Search for the cell housing the specified text and yield its [X, Y] center coordinate. 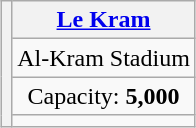
Le Kram [104, 20]
Al-Kram Stadium [104, 58]
Capacity: 5,000 [104, 96]
